Extract the [X, Y] coordinate from the center of the cell holding the provided text.  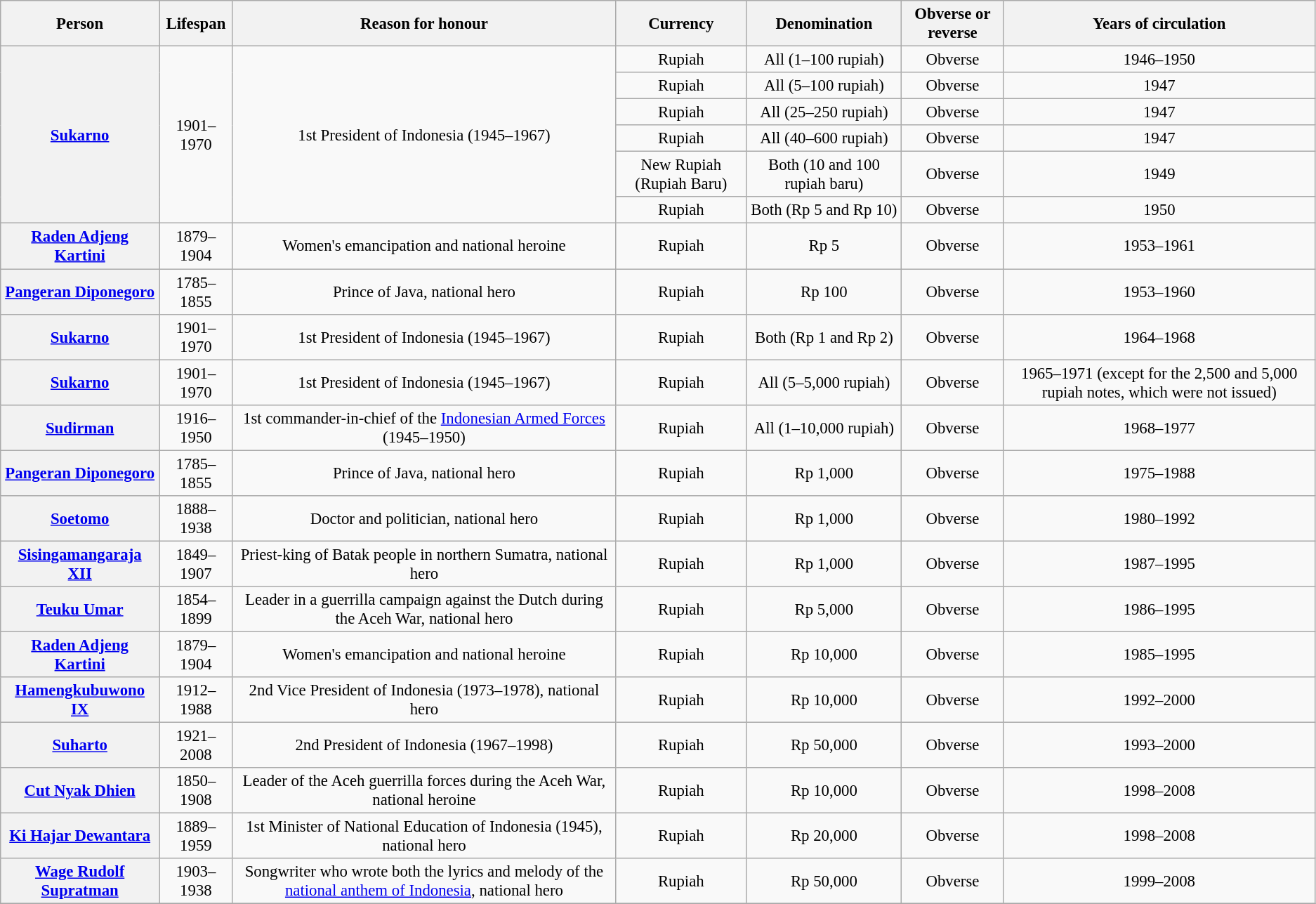
1987–1995 [1159, 563]
Ki Hajar Dewantara [80, 836]
Songwriter who wrote both the lyrics and melody of the national anthem of Indonesia, national hero [424, 881]
1921–2008 [197, 746]
1st commander-in-chief of the Indonesian Armed Forces (1945–1950) [424, 427]
1st Minister of National Education of Indonesia (1945), national hero [424, 836]
Years of circulation [1159, 24]
1986–1995 [1159, 610]
All (5–5,000 rupiah) [824, 382]
Reason for honour [424, 24]
1953–1960 [1159, 292]
Suharto [80, 746]
All (5–100 rupiah) [824, 86]
Sisingamangaraja XII [80, 563]
Person [80, 24]
Both (Rp 5 and Rp 10) [824, 210]
Both (10 and 100 rupiah baru) [824, 174]
1854–1899 [197, 610]
1912–1988 [197, 700]
1975–1988 [1159, 473]
1888–1938 [197, 518]
1965–1971 (except for the 2,500 and 5,000 rupiah notes, which were not issued) [1159, 382]
2nd President of Indonesia (1967–1998) [424, 746]
1964–1968 [1159, 337]
Currency [681, 24]
Lifespan [197, 24]
Leader of the Aceh guerrilla forces during the Aceh War, national heroine [424, 791]
Sudirman [80, 427]
Leader in a guerrilla campaign against the Dutch during the Aceh War, national hero [424, 610]
Wage Rudolf Supratman [80, 881]
1916–1950 [197, 427]
New Rupiah (Rupiah Baru) [681, 174]
Rp 20,000 [824, 836]
All (1–100 rupiah) [824, 60]
Cut Nyak Dhien [80, 791]
2nd Vice President of Indonesia (1973–1978), national hero [424, 700]
1953–1961 [1159, 246]
Teuku Umar [80, 610]
Rp 5,000 [824, 610]
Rp 100 [824, 292]
Obverse or reverse [952, 24]
1849–1907 [197, 563]
1968–1977 [1159, 427]
1950 [1159, 210]
1999–2008 [1159, 881]
1949 [1159, 174]
1980–1992 [1159, 518]
Doctor and politician, national hero [424, 518]
Denomination [824, 24]
All (40–600 rupiah) [824, 138]
All (1–10,000 rupiah) [824, 427]
1992–2000 [1159, 700]
1946–1950 [1159, 60]
1889–1959 [197, 836]
1993–2000 [1159, 746]
Rp 5 [824, 246]
1850–1908 [197, 791]
All (25–250 rupiah) [824, 112]
Soetomo [80, 518]
1903–1938 [197, 881]
1985–1995 [1159, 655]
Hamengkubuwono IX [80, 700]
Both (Rp 1 and Rp 2) [824, 337]
Priest-king of Batak people in northern Sumatra, national hero [424, 563]
